Extract the (X, Y) coordinate from the center of the cell holding the provided text.  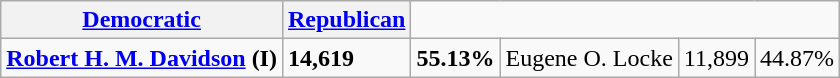
Robert H. M. Davidson (I) (142, 58)
Republican (346, 20)
55.13% (456, 58)
14,619 (346, 58)
Democratic (142, 20)
Eugene O. Locke (589, 58)
11,899 (716, 58)
44.87% (796, 58)
